Find where the given text appears and provide that cell's center as [X, Y] coordinate. 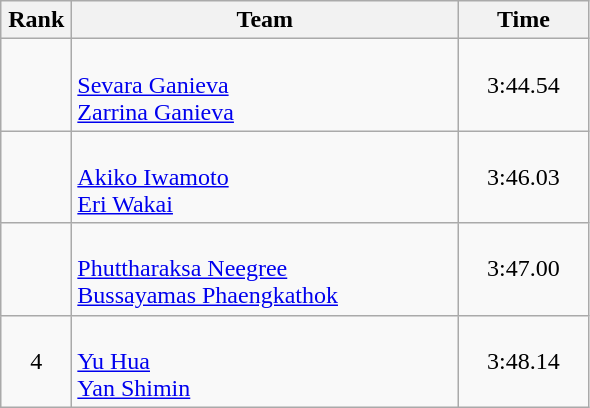
Rank [36, 20]
Team [265, 20]
4 [36, 361]
3:44.54 [524, 85]
Phuttharaksa NeegreeBussayamas Phaengkathok [265, 269]
3:46.03 [524, 177]
Akiko IwamotoEri Wakai [265, 177]
Sevara GanievaZarrina Ganieva [265, 85]
3:48.14 [524, 361]
Yu HuaYan Shimin [265, 361]
3:47.00 [524, 269]
Time [524, 20]
